Detect which cell encompasses the target text, then output its [x, y] center coordinate. 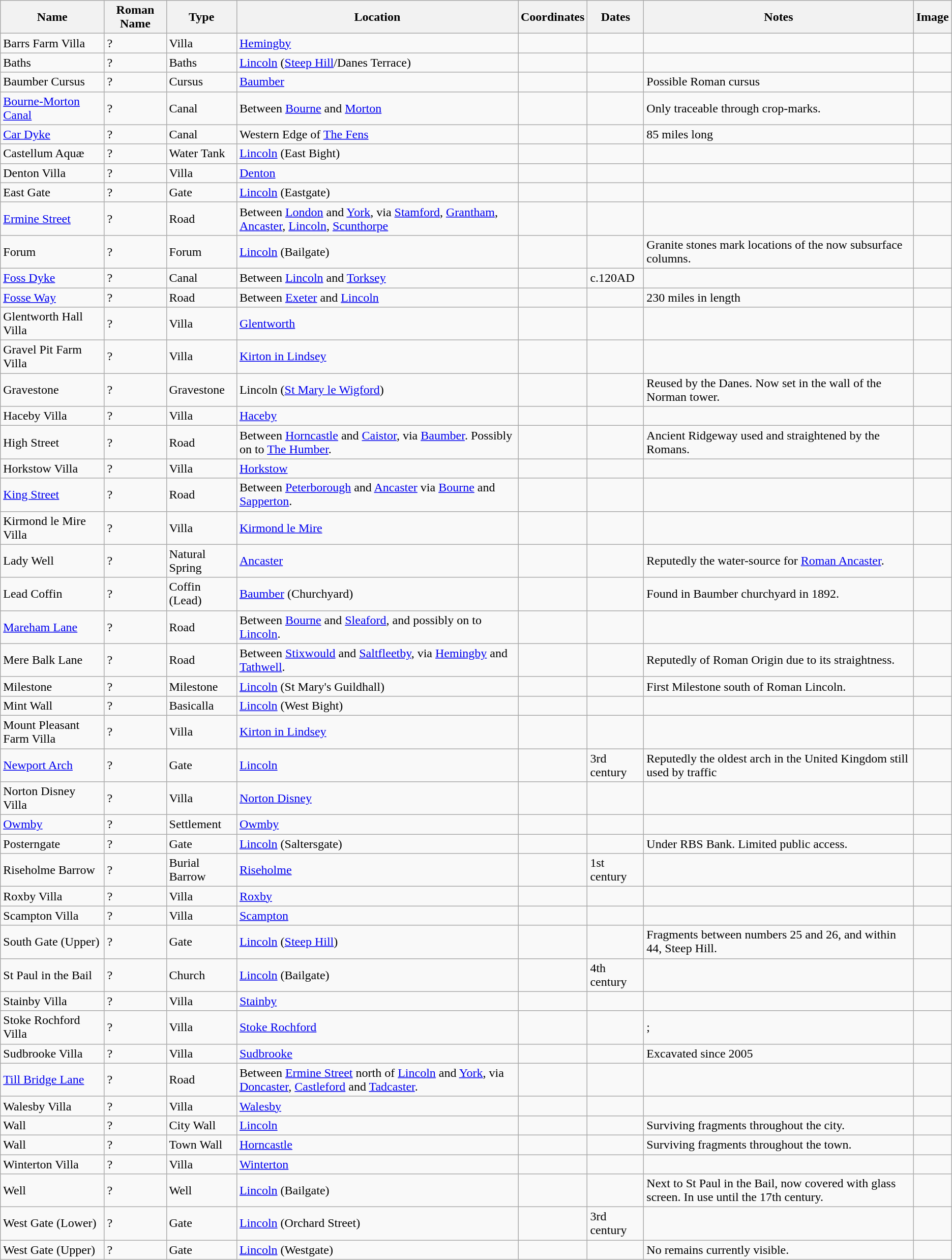
Location [377, 17]
Found in Baumber churchyard in 1892. [779, 594]
Surviving fragments throughout the town. [779, 1145]
Till Bridge Lane [52, 1079]
Haceby Villa [52, 416]
Only traceable through crop-marks. [779, 108]
Fosse Way [52, 298]
Church [201, 975]
Horkstow Villa [52, 468]
Basicalla [201, 706]
Mere Balk Lane [52, 660]
Town Wall [201, 1145]
Lincoln (Steep Hill/Danes Terrace) [377, 63]
Kirmond le Mire Villa [52, 528]
Excavated since 2005 [779, 1053]
Baumber (Churchyard) [377, 594]
Fragments between numbers 25 and 26, and within 44, Steep Hill. [779, 942]
Baumber [377, 82]
Walesby Villa [52, 1106]
Lead Coffin [52, 594]
Settlement [201, 825]
Possible Roman cursus [779, 82]
Stainby Villa [52, 1001]
Ancient Ridgeway used and straightened by the Romans. [779, 443]
High Street [52, 443]
c.120AD [615, 278]
Mount Pleasant Farm Villa [52, 731]
Between Ermine Street north of Lincoln and York, via Doncaster, Castleford and Tadcaster. [377, 1079]
Norton Disney [377, 799]
Natural Spring [201, 561]
Between London and York, via Stamford, Grantham, Ancaster, Lincoln, Scunthorpe [377, 219]
South Gate (Upper) [52, 942]
Norton Disney Villa [52, 799]
Walesby [377, 1106]
Lincoln (West Bight) [377, 706]
Lincoln (Saltersgate) [377, 844]
City Wall [201, 1125]
Posterngate [52, 844]
Coordinates [552, 17]
Castellum Aquæ [52, 154]
Scampton [377, 916]
Ancaster [377, 561]
Stoke Rochford Villa [52, 1028]
Under RBS Bank. Limited public access. [779, 844]
Gravel Pit Farm Villa [52, 357]
Name [52, 17]
King Street [52, 494]
Cursus [201, 82]
Coffin (Lead) [201, 594]
Sudbrooke [377, 1053]
Winterton [377, 1164]
; [779, 1028]
Western Edge of The Fens [377, 134]
Horncastle [377, 1145]
Lincoln (Orchard Street) [377, 1224]
Roman Name [135, 17]
Denton Villa [52, 173]
Between Peterborough and Ancaster via Bourne and Sapperton. [377, 494]
West Gate (Lower) [52, 1224]
Lincoln (Westgate) [377, 1250]
Car Dyke [52, 134]
Lincoln (St Mary's Guildhall) [377, 686]
Riseholme [377, 870]
Notes [779, 17]
Between Exeter and Lincoln [377, 298]
Hemingby [377, 43]
Sudbrooke Villa [52, 1053]
Lincoln (St Mary le Wigford) [377, 390]
Lincoln (East Bight) [377, 154]
Baumber Cursus [52, 82]
Mareham Lane [52, 627]
No remains currently visible. [779, 1250]
Foss Dyke [52, 278]
Denton [377, 173]
Kirmond le Mire [377, 528]
4th century [615, 975]
Burial Barrow [201, 870]
Horkstow [377, 468]
Roxby [377, 896]
St Paul in the Bail [52, 975]
Between Lincoln and Torksey [377, 278]
Lincoln (Steep Hill) [377, 942]
85 miles long [779, 134]
Lincoln (Eastgate) [377, 192]
Riseholme Barrow [52, 870]
230 miles in length [779, 298]
Ermine Street [52, 219]
Newport Arch [52, 765]
Between Stixwould and Saltfleetby, via Hemingby and Tathwell. [377, 660]
East Gate [52, 192]
Scampton Villa [52, 916]
Roxby Villa [52, 896]
Mint Wall [52, 706]
Surviving fragments throughout the city. [779, 1125]
Between Horncastle and Caistor, via Baumber. Possibly on to The Humber. [377, 443]
Winterton Villa [52, 1164]
Between Bourne and Morton [377, 108]
Granite stones mark locations of the now subsurface columns. [779, 251]
Water Tank [201, 154]
Dates [615, 17]
Image [933, 17]
Type [201, 17]
First Milestone south of Roman Lincoln. [779, 686]
Barrs Farm Villa [52, 43]
Reputedly the oldest arch in the United Kingdom still used by traffic [779, 765]
West Gate (Upper) [52, 1250]
Reputedly of Roman Origin due to its straightness. [779, 660]
Next to St Paul in the Bail, now covered with glass screen. In use until the 17th century. [779, 1190]
Bourne-Morton Canal [52, 108]
Glentworth Hall Villa [52, 324]
Lady Well [52, 561]
Glentworth [377, 324]
1st century [615, 870]
Stoke Rochford [377, 1028]
Reputedly the water-source for Roman Ancaster. [779, 561]
Stainby [377, 1001]
Between Bourne and Sleaford, and possibly on to Lincoln. [377, 627]
Haceby [377, 416]
Reused by the Danes. Now set in the wall of the Norman tower. [779, 390]
